Search for the cell housing the specified text and yield its [x, y] center coordinate. 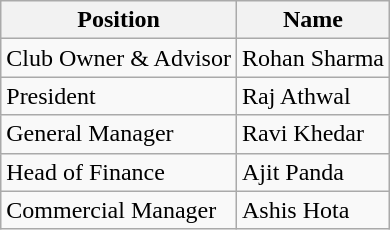
Commercial Manager [119, 210]
President [119, 96]
Head of Finance [119, 172]
Club Owner & Advisor [119, 58]
Ravi Khedar [312, 134]
Name [312, 20]
Ashis Hota [312, 210]
Position [119, 20]
General Manager [119, 134]
Raj Athwal [312, 96]
Ajit Panda [312, 172]
Rohan Sharma [312, 58]
